Locate the cell with the specified text and output its (X, Y) center coordinate. 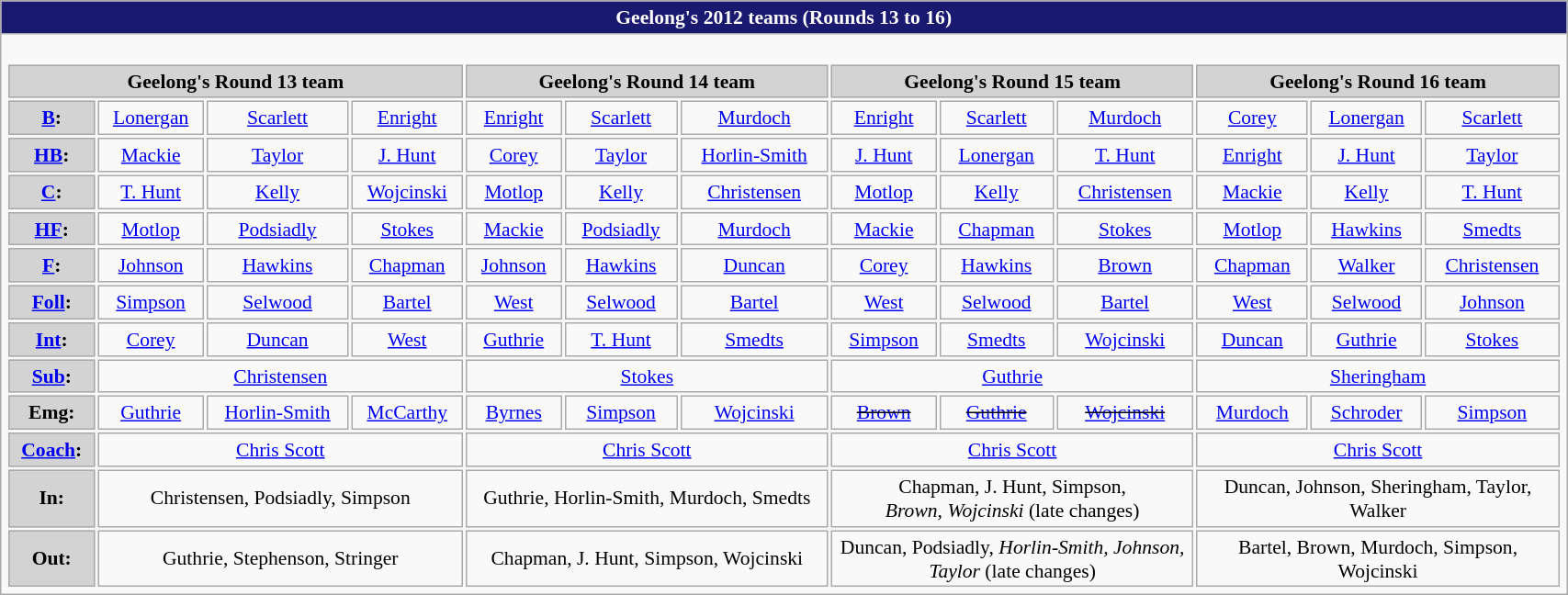
Sub: (51, 376)
HF: (51, 230)
Emg: (51, 413)
Guthrie, Stephenson, Stringer (281, 558)
Sheringham (1378, 376)
Foll: (51, 303)
C: (51, 193)
Coach: (51, 450)
Geelong's Round 14 team (647, 81)
Walker (1367, 266)
Guthrie, Horlin-Smith, Murdoch, Smedts (647, 500)
Duncan, Johnson, Sheringham, Taylor, Walker (1378, 500)
In: (51, 500)
Geelong's Round 15 team (1012, 81)
Schroder (1367, 413)
Chapman, J. Hunt, Simpson, Wojcinski (647, 558)
B: (51, 118)
Christensen, Podsiadly, Simpson (281, 500)
Byrnes (514, 413)
F: (51, 266)
Out: (51, 558)
Int: (51, 340)
Geelong's Round 13 team (235, 81)
Geelong's 2012 teams (Rounds 13 to 16) (784, 17)
Chapman, J. Hunt, Simpson,Brown, Wojcinski (late changes) (1012, 500)
Geelong's Round 16 team (1378, 81)
Duncan, Podsiadly, Horlin-Smith, Johnson, Taylor (late changes) (1012, 558)
HB: (51, 156)
McCarthy (408, 413)
Bartel, Brown, Murdoch, Simpson, Wojcinski (1378, 558)
